Output the [x, y] coordinate of the center of the cell containing the given text.  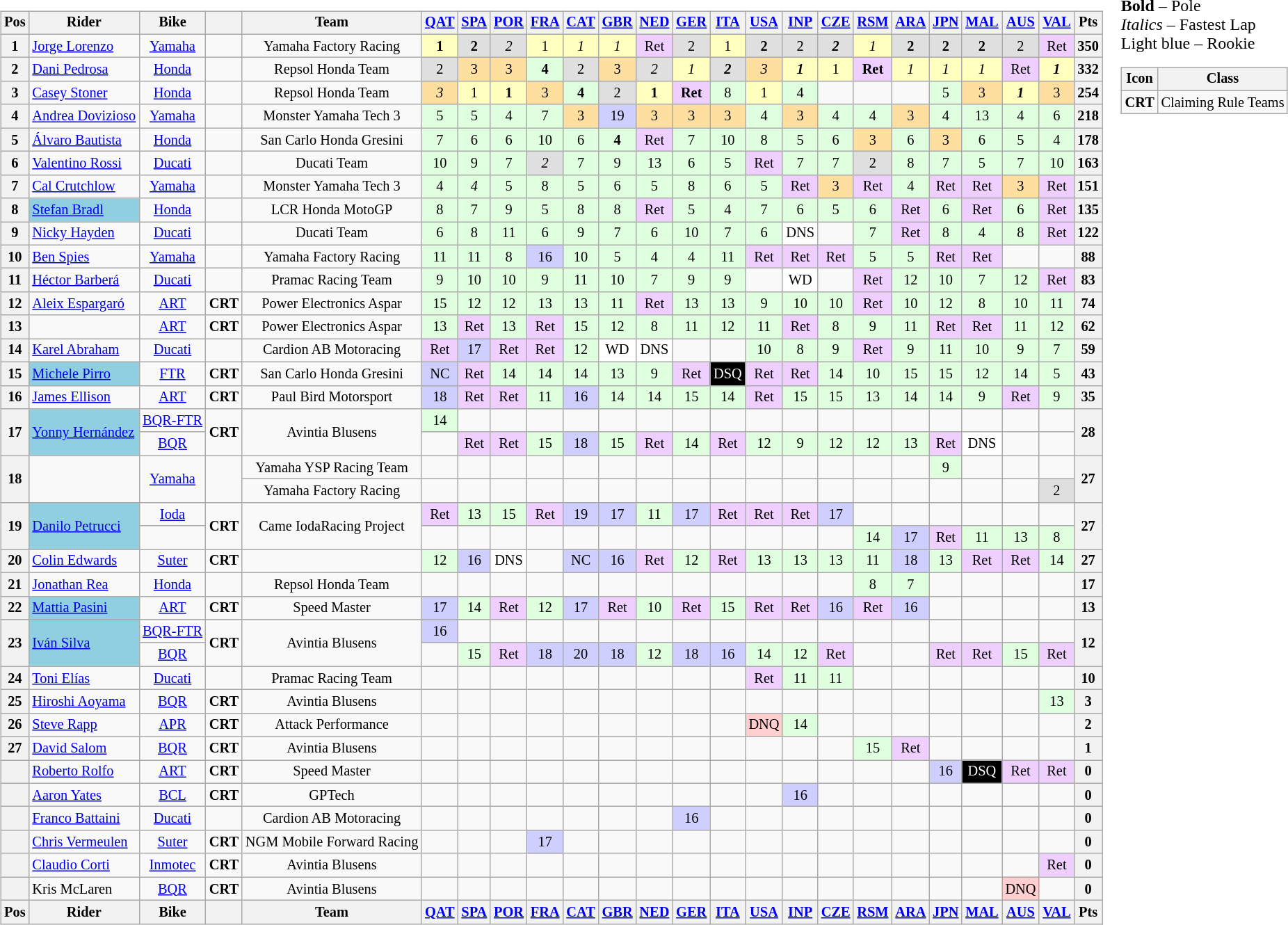
David Salom [83, 748]
Álvaro Bautista [83, 140]
Paul Bird Motorsport [332, 397]
Claiming Rule Teams [1223, 102]
Came IodaRacing Project [332, 526]
Dani Pedrosa [83, 70]
23 [15, 643]
Karel Abraham [83, 351]
178 [1088, 140]
22 [15, 608]
Hiroshi Aoyama [83, 702]
135 [1088, 210]
Yamaha YSP Racing Team [332, 467]
43 [1088, 373]
FTR [172, 373]
Aleix Espargaró [83, 304]
LCR Honda MotoGP [332, 210]
GPTech [332, 795]
James Ellison [83, 397]
35 [1088, 397]
59 [1088, 351]
BCL [172, 795]
Cal Crutchlow [83, 186]
Jorge Lorenzo [83, 46]
Iván Silva [83, 643]
Ioda [172, 514]
88 [1088, 257]
Franco Battaini [83, 819]
83 [1088, 280]
Kris McLaren [83, 889]
NGM Mobile Forward Racing [332, 842]
Valentino Rossi [83, 163]
Ben Spies [83, 257]
Icon [1140, 79]
Nicky Hayden [83, 234]
Héctor Barberá [83, 280]
Casey Stoner [83, 93]
151 [1088, 186]
Chris Vermeulen [83, 842]
163 [1088, 163]
26 [15, 725]
350 [1088, 46]
254 [1088, 93]
25 [15, 702]
122 [1088, 234]
62 [1088, 327]
21 [15, 584]
Danilo Petrucci [83, 526]
Michele Pirro [83, 373]
Aaron Yates [83, 795]
74 [1088, 304]
Toni Elías [83, 678]
Stefan Bradl [83, 210]
Jonathan Rea [83, 584]
Colin Edwards [83, 561]
Yonny Hernández [83, 433]
218 [1088, 116]
Attack Performance [332, 725]
Mattia Pasini [83, 608]
Roberto Rolfo [83, 772]
28 [1088, 433]
Inmotec [172, 865]
Class [1223, 79]
APR [172, 725]
Andrea Dovizioso [83, 116]
Steve Rapp [83, 725]
Claudio Corti [83, 865]
24 [15, 678]
332 [1088, 70]
